Return the (x, y) coordinate for the center point of the cell that contains the specified text.  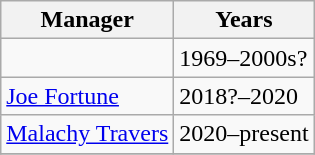
2018?–2020 (244, 96)
Malachy Travers (88, 134)
Joe Fortune (88, 96)
2020–present (244, 134)
Manager (88, 20)
Years (244, 20)
1969–2000s? (244, 58)
